Provide the (X, Y) coordinate of the cell's center where the given text is located.  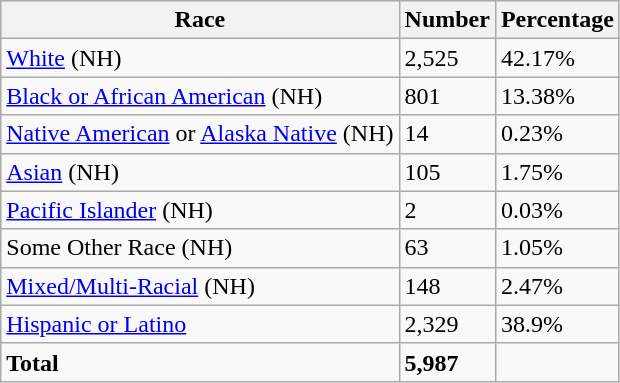
Native American or Alaska Native (NH) (200, 134)
0.03% (557, 210)
1.05% (557, 248)
Pacific Islander (NH) (200, 210)
1.75% (557, 172)
Percentage (557, 20)
801 (447, 96)
5,987 (447, 362)
63 (447, 248)
Total (200, 362)
2,329 (447, 324)
Black or African American (NH) (200, 96)
Race (200, 20)
105 (447, 172)
Number (447, 20)
2 (447, 210)
13.38% (557, 96)
38.9% (557, 324)
148 (447, 286)
Some Other Race (NH) (200, 248)
White (NH) (200, 58)
2,525 (447, 58)
14 (447, 134)
0.23% (557, 134)
2.47% (557, 286)
42.17% (557, 58)
Asian (NH) (200, 172)
Hispanic or Latino (200, 324)
Mixed/Multi-Racial (NH) (200, 286)
